Scan for the cell matching the given text and deliver its [X, Y] coordinate at center. 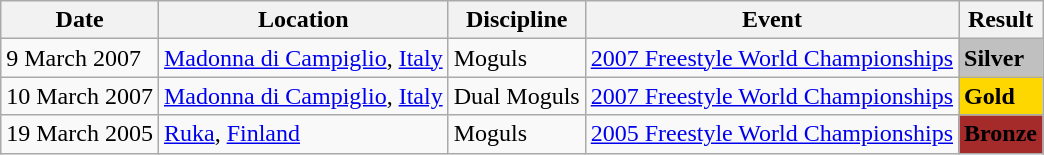
Bronze [1001, 134]
Event [772, 20]
Date [80, 20]
Ruka, Finland [303, 134]
2005 Freestyle World Championships [772, 134]
9 March 2007 [80, 58]
Discipline [516, 20]
Result [1001, 20]
10 March 2007 [80, 96]
Silver [1001, 58]
Dual Moguls [516, 96]
Gold [1001, 96]
19 March 2005 [80, 134]
Location [303, 20]
